Detect which cell encompasses the target text, then output its (x, y) center coordinate. 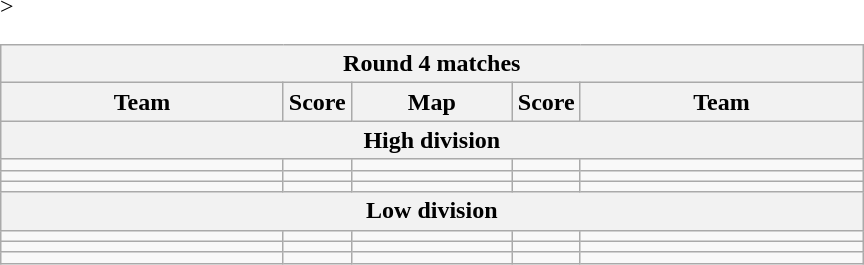
High division (432, 140)
Map (432, 102)
Round 4 matches (432, 64)
Low division (432, 211)
